Detect which cell encompasses the target text, then output its [x, y] center coordinate. 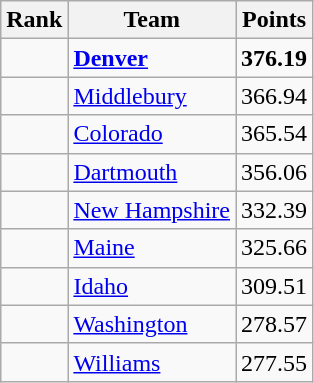
Maine [152, 248]
366.94 [274, 96]
Denver [152, 58]
Team [152, 20]
Idaho [152, 286]
277.55 [274, 362]
278.57 [274, 324]
Points [274, 20]
356.06 [274, 172]
Rank [34, 20]
Williams [152, 362]
376.19 [274, 58]
365.54 [274, 134]
Middlebury [152, 96]
309.51 [274, 286]
325.66 [274, 248]
Colorado [152, 134]
Dartmouth [152, 172]
Washington [152, 324]
New Hampshire [152, 210]
332.39 [274, 210]
